Determine the [X, Y] coordinate at the center of the cell enclosing the given text.  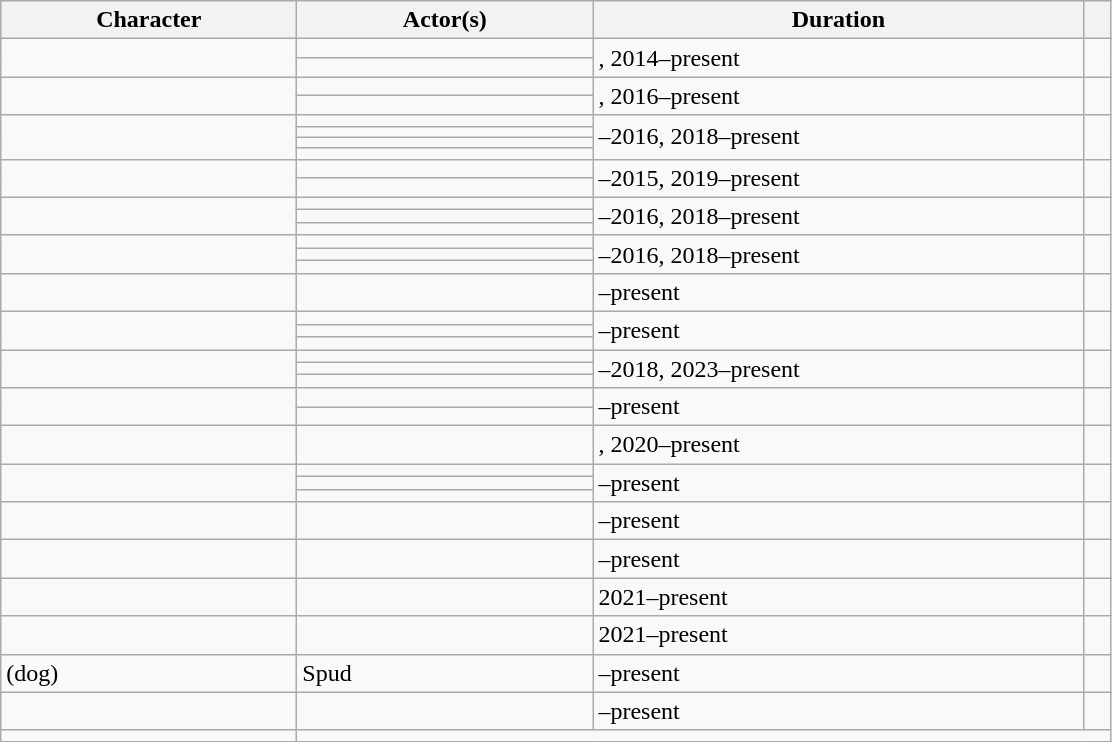
Character [149, 20]
, 2014–present [838, 58]
Duration [838, 20]
Actor(s) [445, 20]
–2015, 2019–present [838, 178]
, 2020–present [838, 445]
(dog) [149, 673]
Spud [445, 673]
, 2016–present [838, 96]
–2018, 2023–present [838, 369]
